Capture the cell that displays the provided text and extract its (x, y) central coordinate. 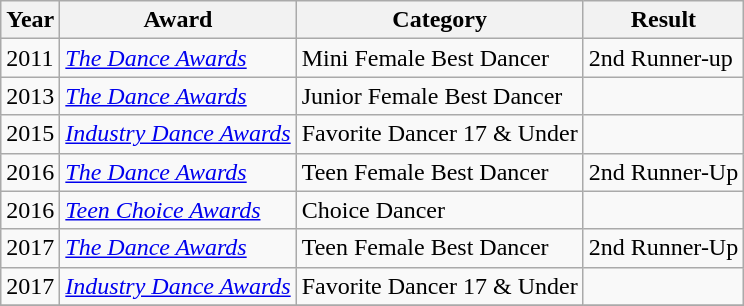
2011 (30, 58)
Teen Choice Awards (178, 210)
Category (440, 20)
Choice Dancer (440, 210)
Award (178, 20)
2015 (30, 134)
2nd Runner-up (664, 58)
2013 (30, 96)
Result (664, 20)
Year (30, 20)
Mini Female Best Dancer (440, 58)
Junior Female Best Dancer (440, 96)
